From the cell containing the given text, extract its center point as [X, Y] coordinate. 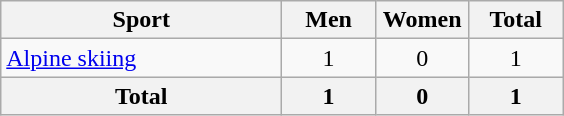
Women [422, 20]
Sport [142, 20]
Men [329, 20]
Alpine skiing [142, 58]
